Search for the cell housing the specified text and yield its (X, Y) center coordinate. 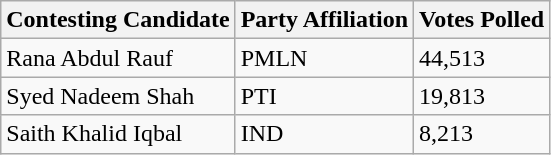
Party Affiliation (324, 20)
Votes Polled (482, 20)
Rana Abdul Rauf (118, 58)
Saith Khalid Iqbal (118, 134)
PMLN (324, 58)
Contesting Candidate (118, 20)
19,813 (482, 96)
PTI (324, 96)
8,213 (482, 134)
IND (324, 134)
Syed Nadeem Shah (118, 96)
44,513 (482, 58)
